Return the [X, Y] coordinate for the center point of the cell that contains the specified text.  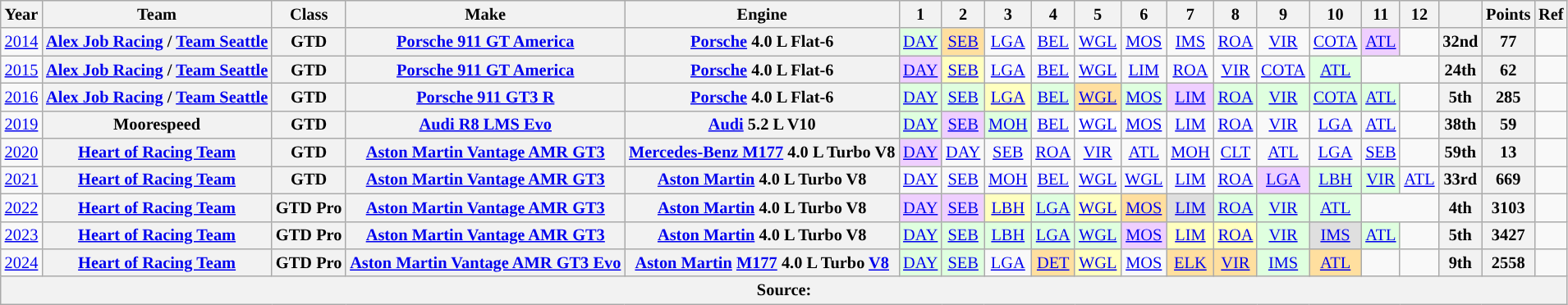
2021 [21, 180]
2019 [21, 125]
12 [1419, 14]
Source: [785, 290]
38th [1460, 125]
669 [1508, 180]
24th [1460, 70]
Porsche 911 GT3 R [485, 97]
Points [1508, 14]
4 [1052, 14]
Team [157, 14]
33rd [1460, 180]
Aston Martin M177 4.0 L Turbo V8 [762, 262]
ELK [1190, 262]
2024 [21, 262]
59th [1460, 152]
285 [1508, 97]
77 [1508, 42]
3 [1008, 14]
2022 [21, 207]
11 [1381, 14]
3103 [1508, 207]
Class [309, 14]
Audi 5.2 L V10 [762, 125]
13 [1508, 152]
Mercedes-Benz M177 4.0 L Turbo V8 [762, 152]
9 [1283, 14]
4th [1460, 207]
9th [1460, 262]
2558 [1508, 262]
2015 [21, 70]
2023 [21, 235]
10 [1336, 14]
Year [21, 14]
32nd [1460, 42]
Moorespeed [157, 125]
Engine [762, 14]
Ref [1551, 14]
Aston Martin Vantage AMR GT3 Evo [485, 262]
2020 [21, 152]
5 [1098, 14]
62 [1508, 70]
3427 [1508, 235]
Audi R8 LMS Evo [485, 125]
DET [1052, 262]
59 [1508, 125]
2014 [21, 42]
2 [963, 14]
2016 [21, 97]
1 [920, 14]
CLT [1236, 152]
7 [1190, 14]
Make [485, 14]
6 [1144, 14]
8 [1236, 14]
